Determine the (x, y) coordinate at the center of the cell enclosing the given text.  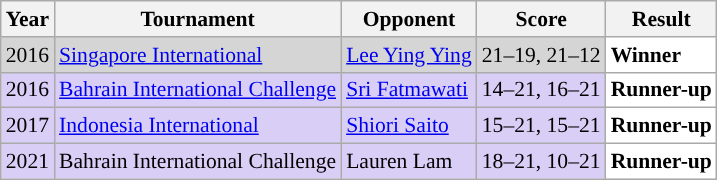
Lauren Lam (409, 162)
Shiori Saito (409, 126)
Result (662, 19)
Indonesia International (198, 126)
Opponent (409, 19)
Score (542, 19)
Sri Fatmawati (409, 90)
21–19, 21–12 (542, 55)
Year (28, 19)
15–21, 15–21 (542, 126)
Winner (662, 55)
Lee Ying Ying (409, 55)
2021 (28, 162)
Tournament (198, 19)
18–21, 10–21 (542, 162)
2017 (28, 126)
Singapore International (198, 55)
14–21, 16–21 (542, 90)
